Determine the [x, y] coordinate at the center of the cell enclosing the given text.  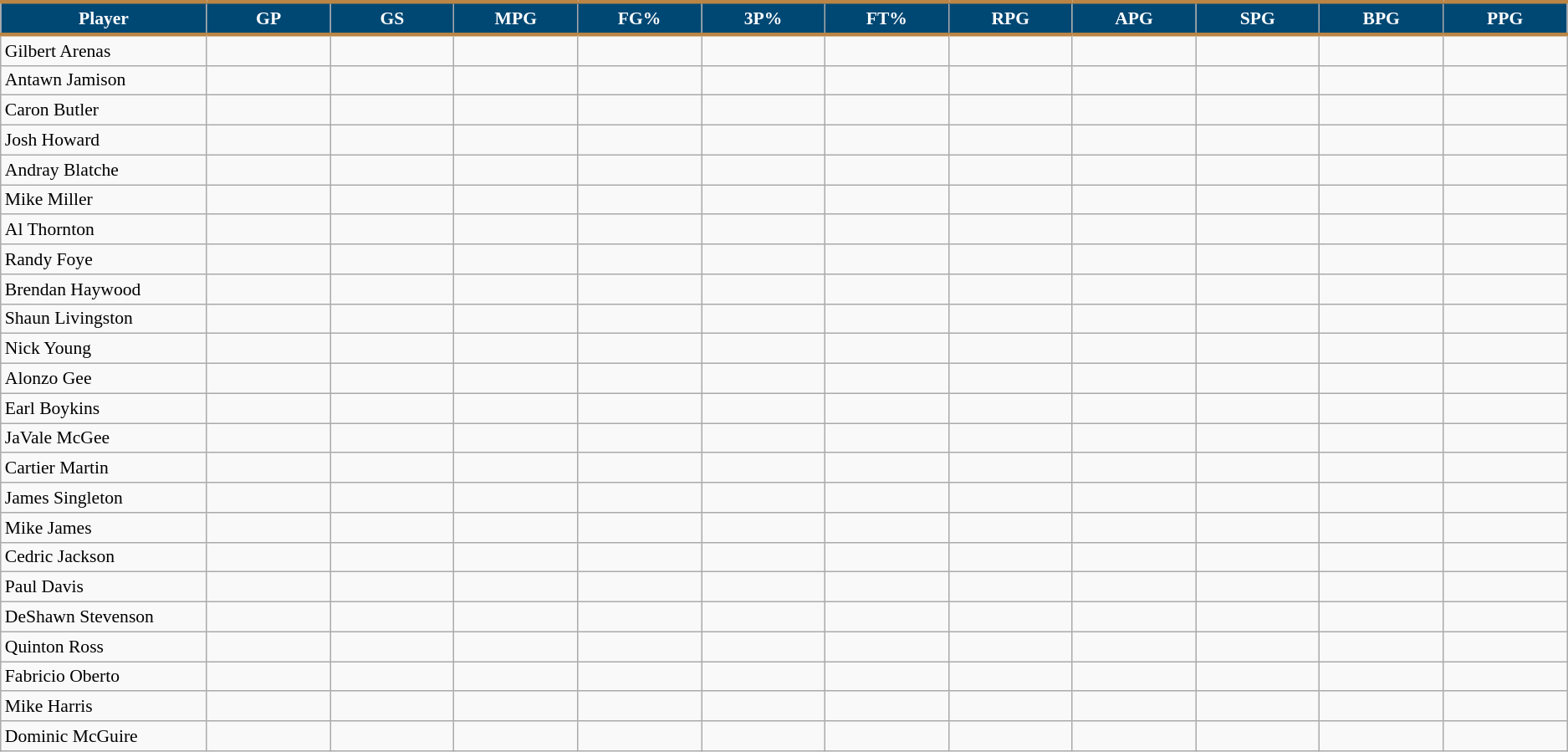
Caron Butler [104, 110]
Dominic McGuire [104, 736]
Antawn Jamison [104, 80]
Fabricio Oberto [104, 677]
GS [392, 18]
Cartier Martin [104, 468]
SPG [1258, 18]
Paul Davis [104, 587]
Quinton Ross [104, 647]
Andray Blatche [104, 170]
BPG [1382, 18]
Earl Boykins [104, 408]
PPG [1505, 18]
Alonzo Gee [104, 379]
James Singleton [104, 498]
Cedric Jackson [104, 557]
APG [1134, 18]
GP [268, 18]
FT% [886, 18]
MPG [516, 18]
Nick Young [104, 349]
Al Thornton [104, 230]
DeShawn Stevenson [104, 617]
Gilbert Arenas [104, 50]
Josh Howard [104, 141]
Randy Foye [104, 259]
Mike Harris [104, 707]
Mike James [104, 528]
Player [104, 18]
RPG [1010, 18]
Brendan Haywood [104, 289]
Mike Miller [104, 200]
FG% [640, 18]
3P% [764, 18]
JaVale McGee [104, 438]
Shaun Livingston [104, 319]
